Determine the [X, Y] coordinate at the center of the cell enclosing the given text.  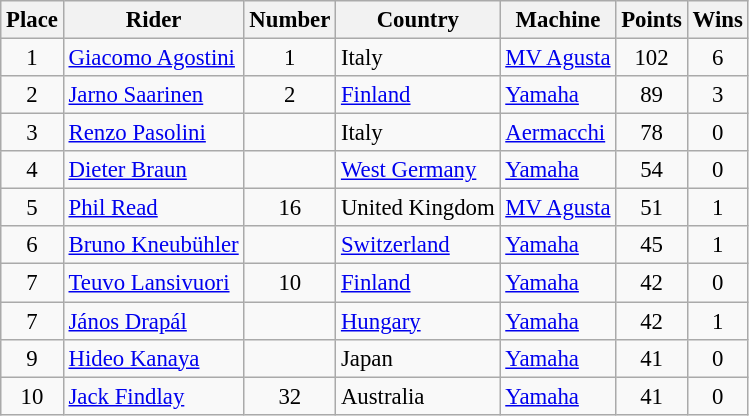
54 [652, 170]
5 [32, 208]
4 [32, 170]
Japan [418, 358]
51 [652, 208]
Rider [154, 20]
32 [290, 396]
West Germany [418, 170]
45 [652, 245]
Bruno Kneubühler [154, 245]
Renzo Pasolini [154, 133]
Points [652, 20]
Hideo Kanaya [154, 358]
Machine [558, 20]
Phil Read [154, 208]
Jack Findlay [154, 396]
Switzerland [418, 245]
Hungary [418, 321]
Australia [418, 396]
Country [418, 20]
16 [290, 208]
Giacomo Agostini [154, 58]
9 [32, 358]
Number [290, 20]
United Kingdom [418, 208]
Jarno Saarinen [154, 95]
78 [652, 133]
Aermacchi [558, 133]
102 [652, 58]
János Drapál [154, 321]
89 [652, 95]
Place [32, 20]
Dieter Braun [154, 170]
Teuvo Lansivuori [154, 283]
Wins [718, 20]
